Find where the given text appears and provide that cell's center as [X, Y] coordinate. 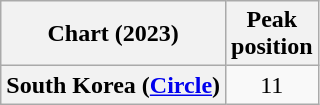
Peakposition [272, 34]
11 [272, 85]
Chart (2023) [114, 34]
South Korea (Circle) [114, 85]
